Return the [x, y] coordinate for the center point of the cell that contains the specified text.  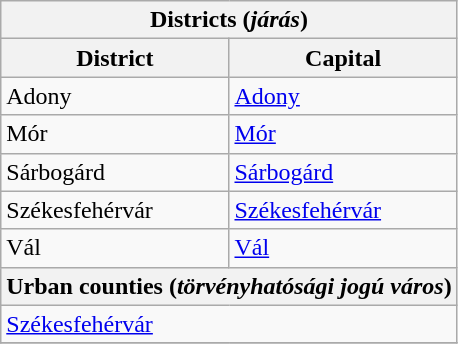
District [115, 58]
Capital [343, 58]
Districts (járás) [229, 20]
Urban counties (törvényhatósági jogú város) [229, 286]
